Capture the cell that displays the provided text and extract its [X, Y] central coordinate. 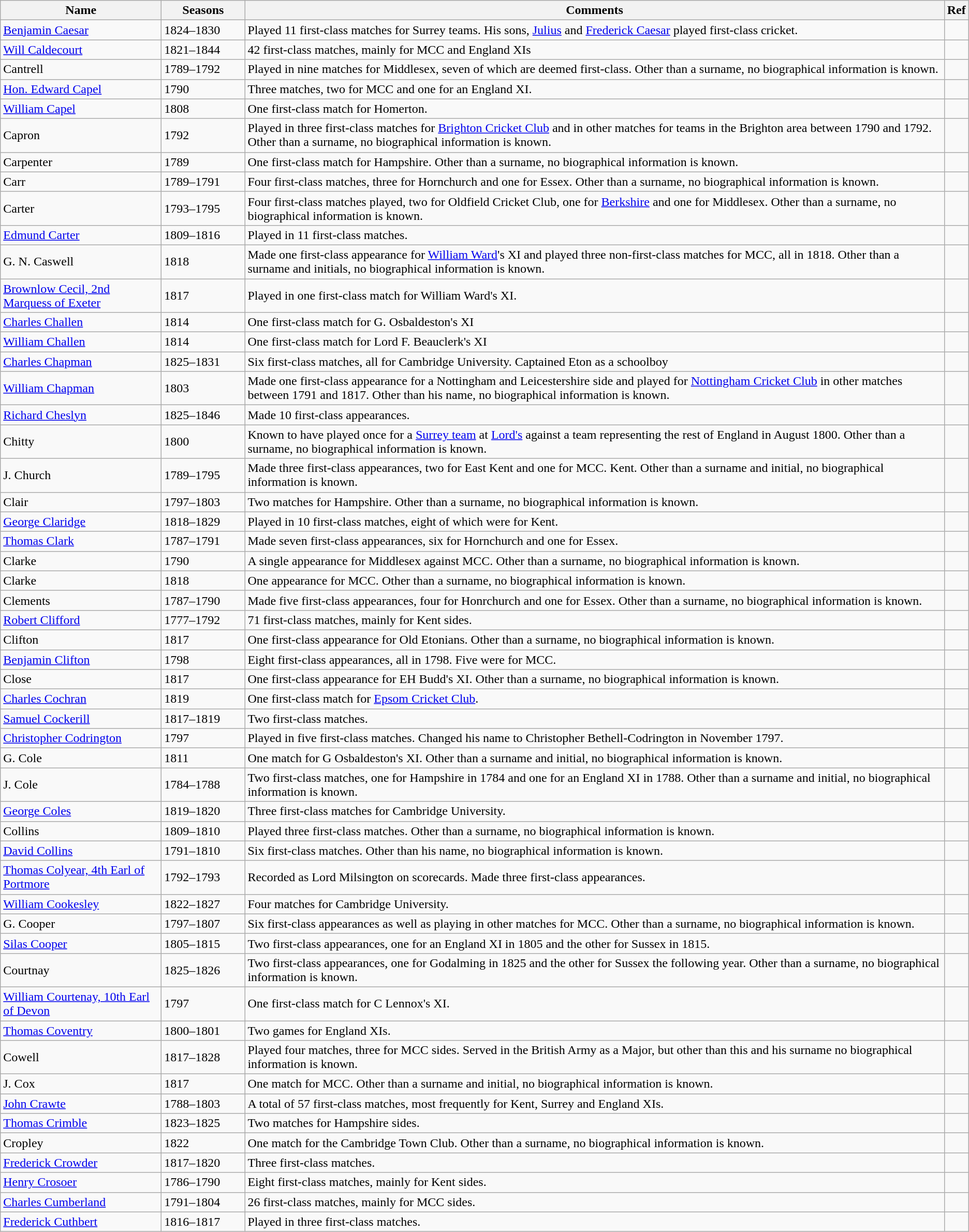
Carpenter [81, 162]
William Chapman [81, 388]
Ref [957, 10]
Name [81, 10]
Silas Cooper [81, 943]
Three matches, two for MCC and one for an England XI. [594, 89]
One first-class match for Epsom Cricket Club. [594, 699]
1817–1828 [203, 1058]
1809–1810 [203, 831]
Cropley [81, 1143]
One first-class match for C Lennox's XI. [594, 1004]
Recorded as Lord Milsington on scorecards. Made three first-class appearances. [594, 878]
Played in 11 first-class matches. [594, 235]
1817–1819 [203, 719]
1792–1793 [203, 878]
Clair [81, 502]
Charles Challen [81, 322]
John Crawte [81, 1104]
Six first-class matches. Other than his name, no biographical information is known. [594, 851]
Benjamin Clifton [81, 660]
26 first-class matches, mainly for MCC sides. [594, 1202]
Played in 10 first-class matches, eight of which were for Kent. [594, 522]
1808 [203, 109]
Seasons [203, 10]
1821–1844 [203, 50]
Made 10 first-class appearances. [594, 415]
Courtnay [81, 970]
Played in nine matches for Middlesex, seven of which are deemed first-class. Other than a surname, no biographical information is known. [594, 69]
1819 [203, 699]
Thomas Coventry [81, 1030]
One match for MCC. Other than a surname and initial, no biographical information is known. [594, 1084]
One match for G Osbaldeston's XI. Other than a surname and initial, no biographical information is known. [594, 758]
71 first-class matches, mainly for Kent sides. [594, 620]
Played in three first-class matches. [594, 1222]
A single appearance for Middlesex against MCC. Other than a surname, no biographical information is known. [594, 561]
Three first-class matches for Cambridge University. [594, 811]
One first-class match for Lord F. Beauclerk's XI [594, 342]
1791–1804 [203, 1202]
1825–1826 [203, 970]
William Courtenay, 10th Earl of Devon [81, 1004]
Charles Chapman [81, 362]
1824–1830 [203, 30]
Will Caldecourt [81, 50]
Made five first-class appearances, four for Honrchurch and one for Essex. Other than a surname, no biographical information is known. [594, 600]
1800 [203, 442]
William Capel [81, 109]
Benjamin Caesar [81, 30]
42 first-class matches, mainly for MCC and England XIs [594, 50]
Two matches for Hampshire sides. [594, 1123]
1777–1792 [203, 620]
Charles Cumberland [81, 1202]
Cantrell [81, 69]
One first-class match for Homerton. [594, 109]
J. Cox [81, 1084]
1811 [203, 758]
Edmund Carter [81, 235]
1798 [203, 660]
William Challen [81, 342]
Three first-class matches. [594, 1163]
J. Church [81, 475]
Four first-class matches, three for Hornchurch and one for Essex. Other than a surname, no biographical information is known. [594, 182]
Two matches for Hampshire. Other than a surname, no biographical information is known. [594, 502]
Hon. Edward Capel [81, 89]
Close [81, 679]
Made seven first-class appearances, six for Hornchurch and one for Essex. [594, 541]
Eight first-class appearances, all in 1798. Five were for MCC. [594, 660]
George Coles [81, 811]
Frederick Cuthbert [81, 1222]
1787–1791 [203, 541]
1818–1829 [203, 522]
1789–1795 [203, 475]
1789–1791 [203, 182]
1816–1817 [203, 1222]
1822–1827 [203, 904]
Comments [594, 10]
Two first-class matches. [594, 719]
David Collins [81, 851]
Played three first-class matches. Other than a surname, no biographical information is known. [594, 831]
J. Cole [81, 784]
Robert Clifford [81, 620]
William Cookesley [81, 904]
Collins [81, 831]
Carter [81, 208]
Six first-class appearances as well as playing in other matches for MCC. Other than a surname, no biographical information is known. [594, 924]
Clements [81, 600]
Four matches for Cambridge University. [594, 904]
1787–1790 [203, 600]
G. Cole [81, 758]
1823–1825 [203, 1123]
1800–1801 [203, 1030]
1822 [203, 1143]
Thomas Crimble [81, 1123]
One appearance for MCC. Other than a surname, no biographical information is known. [594, 581]
1789 [203, 162]
Cowell [81, 1058]
Brownlow Cecil, 2nd Marquess of Exeter [81, 295]
Clifton [81, 640]
Henry Crosoer [81, 1182]
Made three first-class appearances, two for East Kent and one for MCC. Kent. Other than a surname and initial, no biographical information is known. [594, 475]
1805–1815 [203, 943]
1789–1792 [203, 69]
One first-class appearance for Old Etonians. Other than a surname, no biographical information is known. [594, 640]
One match for the Cambridge Town Club. Other than a surname, no biographical information is known. [594, 1143]
Carr [81, 182]
One first-class match for Hampshire. Other than a surname, no biographical information is known. [594, 162]
1784–1788 [203, 784]
1786–1790 [203, 1182]
Frederick Crowder [81, 1163]
Christopher Codrington [81, 738]
Thomas Colyear, 4th Earl of Portmore [81, 878]
Thomas Clark [81, 541]
A total of 57 first-class matches, most frequently for Kent, Surrey and England XIs. [594, 1104]
1793–1795 [203, 208]
1788–1803 [203, 1104]
1791–1810 [203, 851]
1797–1803 [203, 502]
Played 11 first-class matches for Surrey teams. His sons, Julius and Frederick Caesar played first-class cricket. [594, 30]
Six first-class matches, all for Cambridge University. Captained Eton as a schoolboy [594, 362]
G. Cooper [81, 924]
Played in five first-class matches. Changed his name to Christopher Bethell-Codrington in November 1797. [594, 738]
Two first-class appearances, one for an England XI in 1805 and the other for Sussex in 1815. [594, 943]
G. N. Caswell [81, 262]
1797–1807 [203, 924]
One first-class match for G. Osbaldeston's XI [594, 322]
Played in one first-class match for William Ward's XI. [594, 295]
Richard Cheslyn [81, 415]
1825–1831 [203, 362]
Eight first-class matches, mainly for Kent sides. [594, 1182]
1817–1820 [203, 1163]
Samuel Cockerill [81, 719]
Charles Cochran [81, 699]
Two games for England XIs. [594, 1030]
George Claridge [81, 522]
1792 [203, 136]
Capron [81, 136]
1809–1816 [203, 235]
1819–1820 [203, 811]
1803 [203, 388]
1825–1846 [203, 415]
Chitty [81, 442]
One first-class appearance for EH Budd's XI. Other than a surname, no biographical information is known. [594, 679]
